Search for the cell housing the specified text and yield its (x, y) center coordinate. 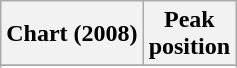
Chart (2008) (72, 34)
Peakposition (189, 34)
